Search for the cell housing the specified text and yield its (x, y) center coordinate. 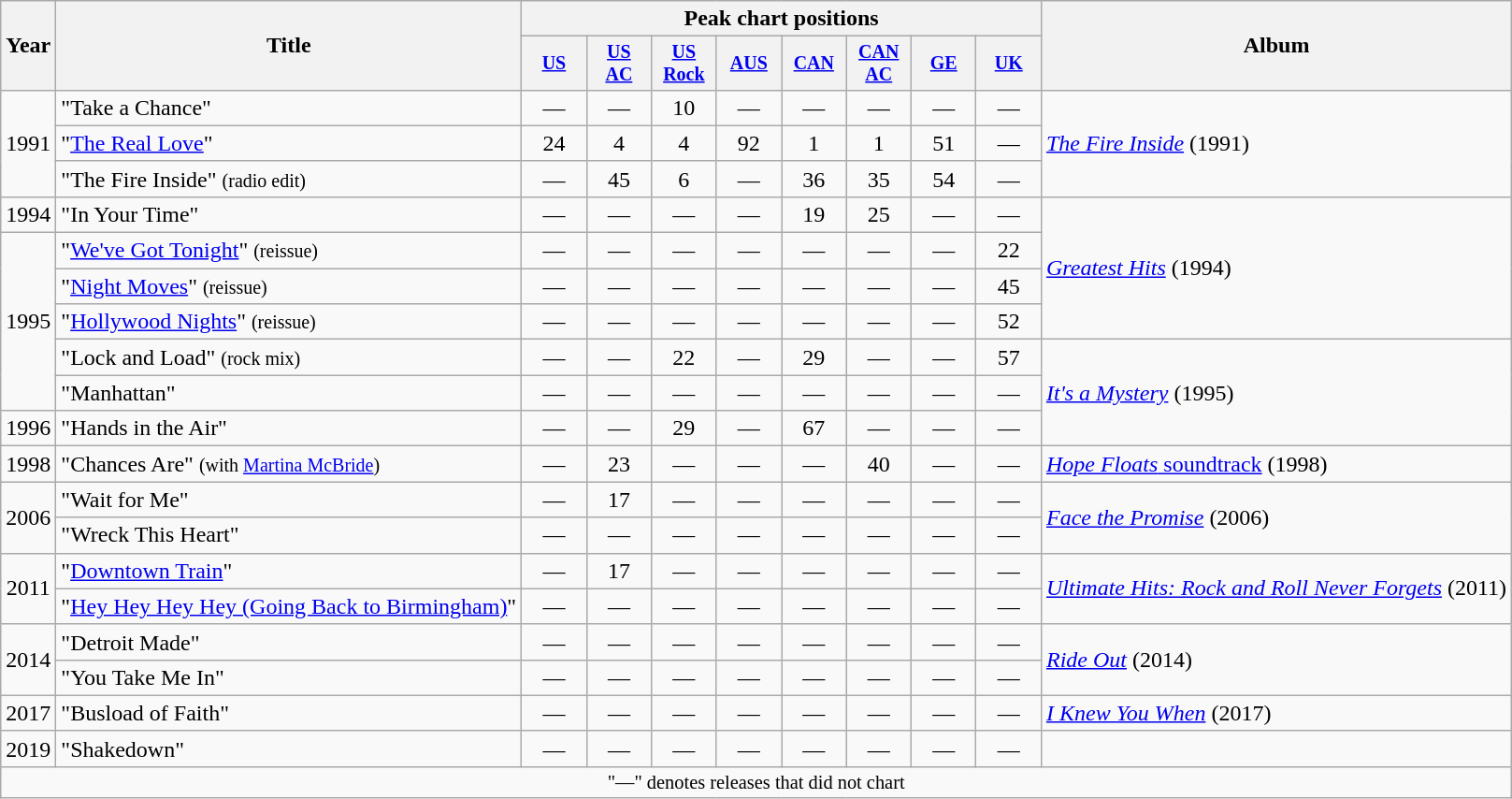
USRock (684, 64)
1991 (28, 143)
"Manhattan" (289, 393)
57 (1008, 357)
23 (619, 464)
"In Your Time" (289, 214)
CANAC (879, 64)
19 (814, 214)
"Wreck This Heart" (289, 535)
6 (684, 179)
"Detroit Made" (289, 642)
Ride Out (2014) (1275, 660)
"Hands in the Air" (289, 429)
"Chances Are" (with Martina McBride) (289, 464)
USAC (619, 64)
1995 (28, 322)
"The Real Love" (289, 143)
The Fire Inside (1991) (1275, 143)
"Take a Chance" (289, 108)
36 (814, 179)
AUS (748, 64)
"Hollywood Nights" (reissue) (289, 322)
"—" denotes releases that did not chart (756, 782)
GE (944, 64)
54 (944, 179)
US (554, 64)
Ultimate Hits: Rock and Roll Never Forgets (2011) (1275, 588)
"Hey Hey Hey Hey (Going Back to Birmingham)" (289, 606)
51 (944, 143)
"Shakedown" (289, 748)
"The Fire Inside" (radio edit) (289, 179)
2019 (28, 748)
"Wait for Me" (289, 500)
Peak chart positions (782, 19)
24 (554, 143)
1998 (28, 464)
2011 (28, 588)
"We've Got Tonight" (reissue) (289, 251)
Face the Promise (2006) (1275, 517)
CAN (814, 64)
Album (1275, 46)
"Downtown Train" (289, 571)
Year (28, 46)
67 (814, 429)
"Lock and Load" (rock mix) (289, 357)
2014 (28, 660)
"Night Moves" (reissue) (289, 286)
Hope Floats soundtrack (1998) (1275, 464)
1994 (28, 214)
2006 (28, 517)
I Knew You When (2017) (1275, 713)
2017 (28, 713)
"You Take Me In" (289, 677)
It's a Mystery (1995) (1275, 393)
25 (879, 214)
"Busload of Faith" (289, 713)
1996 (28, 429)
Greatest Hits (1994) (1275, 268)
35 (879, 179)
Title (289, 46)
40 (879, 464)
10 (684, 108)
92 (748, 143)
52 (1008, 322)
UK (1008, 64)
